From the cell containing the given text, extract its center point as [X, Y] coordinate. 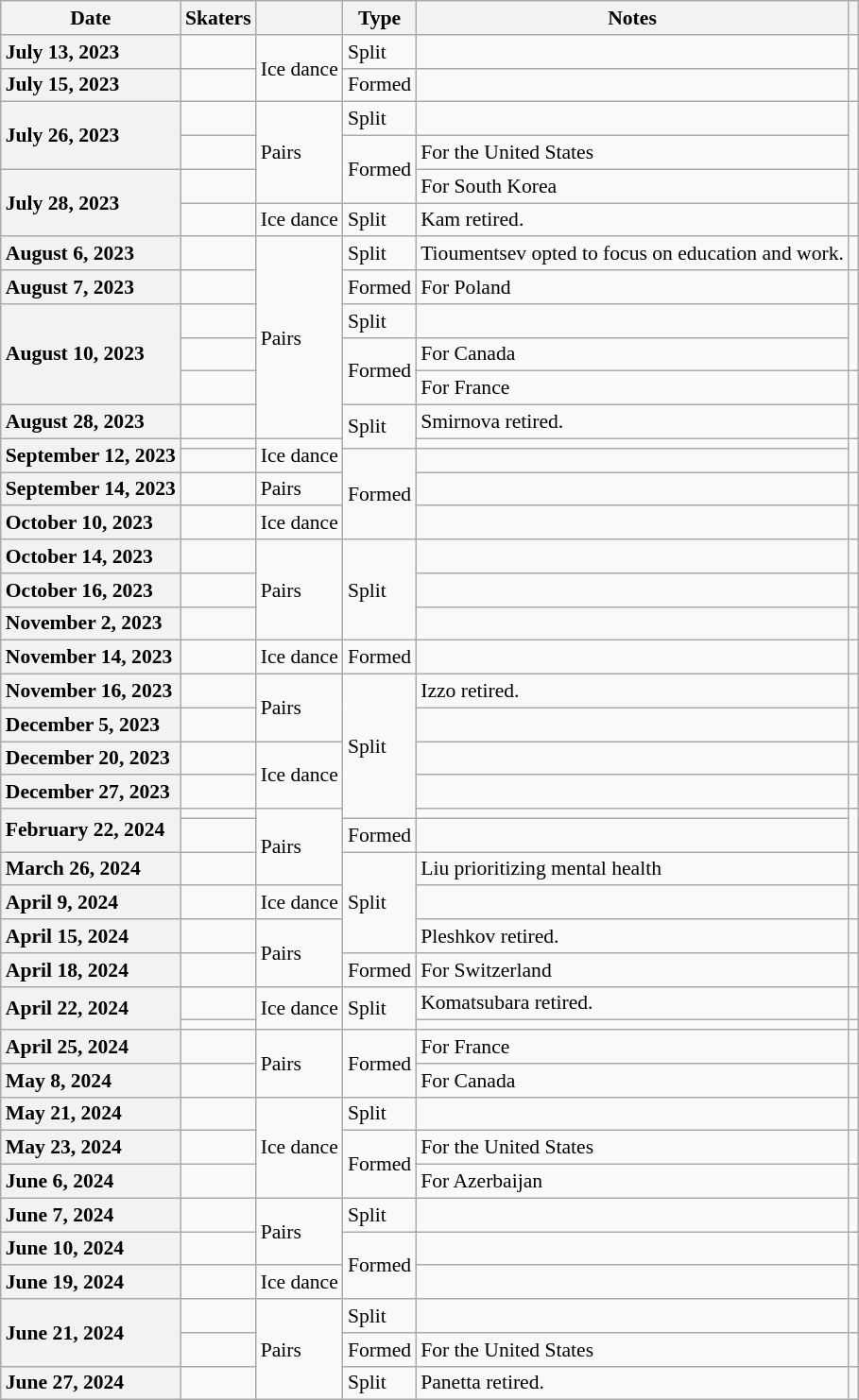
For Switzerland [632, 970]
December 27, 2023 [91, 793]
November 2, 2023 [91, 623]
Izzo retired. [632, 691]
June 21, 2024 [91, 1332]
June 7, 2024 [91, 1215]
September 14, 2023 [91, 489]
Skaters [218, 18]
April 25, 2024 [91, 1047]
June 19, 2024 [91, 1283]
September 12, 2023 [91, 455]
November 16, 2023 [91, 691]
For Poland [632, 287]
July 13, 2023 [91, 52]
August 28, 2023 [91, 422]
Tioumentsev opted to focus on education and work. [632, 254]
For South Korea [632, 186]
Notes [632, 18]
For Azerbaijan [632, 1182]
October 16, 2023 [91, 590]
July 28, 2023 [91, 202]
May 23, 2024 [91, 1148]
December 5, 2023 [91, 725]
July 15, 2023 [91, 85]
Smirnova retired. [632, 422]
May 21, 2024 [91, 1114]
October 14, 2023 [91, 556]
August 6, 2023 [91, 254]
August 10, 2023 [91, 355]
November 14, 2023 [91, 657]
December 20, 2023 [91, 759]
June 27, 2024 [91, 1383]
June 6, 2024 [91, 1182]
March 26, 2024 [91, 869]
April 9, 2024 [91, 903]
April 22, 2024 [91, 1008]
June 10, 2024 [91, 1249]
October 10, 2023 [91, 523]
April 15, 2024 [91, 936]
May 8, 2024 [91, 1081]
February 22, 2024 [91, 830]
Kam retired. [632, 220]
July 26, 2023 [91, 136]
Date [91, 18]
August 7, 2023 [91, 287]
April 18, 2024 [91, 970]
Liu prioritizing mental health [632, 869]
Panetta retired. [632, 1383]
Komatsubara retired. [632, 1003]
Type [380, 18]
Pleshkov retired. [632, 936]
